Return the [X, Y] coordinate for the center point of the cell that contains the specified text.  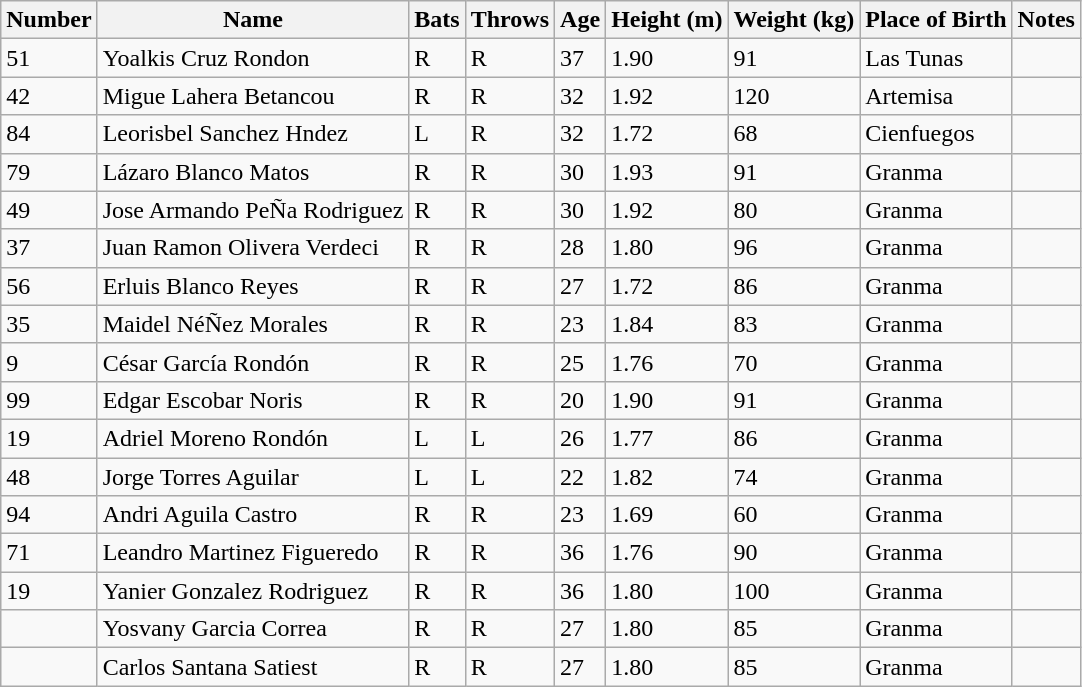
César García Rondón [253, 362]
Notes [1046, 20]
96 [794, 248]
80 [794, 210]
Name [253, 20]
Las Tunas [936, 58]
Migue Lahera Betancou [253, 96]
Artemisa [936, 96]
Throws [510, 20]
90 [794, 553]
Lázaro Blanco Matos [253, 172]
Erluis Blanco Reyes [253, 286]
1.69 [667, 515]
26 [580, 438]
20 [580, 400]
1.84 [667, 324]
Number [49, 20]
49 [49, 210]
Juan Ramon Olivera Verdeci [253, 248]
35 [49, 324]
Place of Birth [936, 20]
Carlos Santana Satiest [253, 667]
120 [794, 96]
48 [49, 477]
84 [49, 134]
60 [794, 515]
28 [580, 248]
71 [49, 553]
Jorge Torres Aguilar [253, 477]
Yosvany Garcia Correa [253, 629]
70 [794, 362]
1.93 [667, 172]
9 [49, 362]
Bats [437, 20]
Leorisbel Sanchez Hndez [253, 134]
Cienfuegos [936, 134]
Yoalkis Cruz Rondon [253, 58]
Height (m) [667, 20]
56 [49, 286]
79 [49, 172]
Leandro Martinez Figueredo [253, 553]
Age [580, 20]
Yanier Gonzalez Rodriguez [253, 591]
42 [49, 96]
Andri Aguila Castro [253, 515]
25 [580, 362]
Adriel Moreno Rondón [253, 438]
Jose Armando PeÑa Rodriguez [253, 210]
74 [794, 477]
99 [49, 400]
94 [49, 515]
Edgar Escobar Noris [253, 400]
68 [794, 134]
Maidel NéÑez Morales [253, 324]
1.77 [667, 438]
22 [580, 477]
1.82 [667, 477]
51 [49, 58]
83 [794, 324]
Weight (kg) [794, 20]
100 [794, 591]
